Identify which cell holds the provided text, then report its (X, Y) central coordinate. 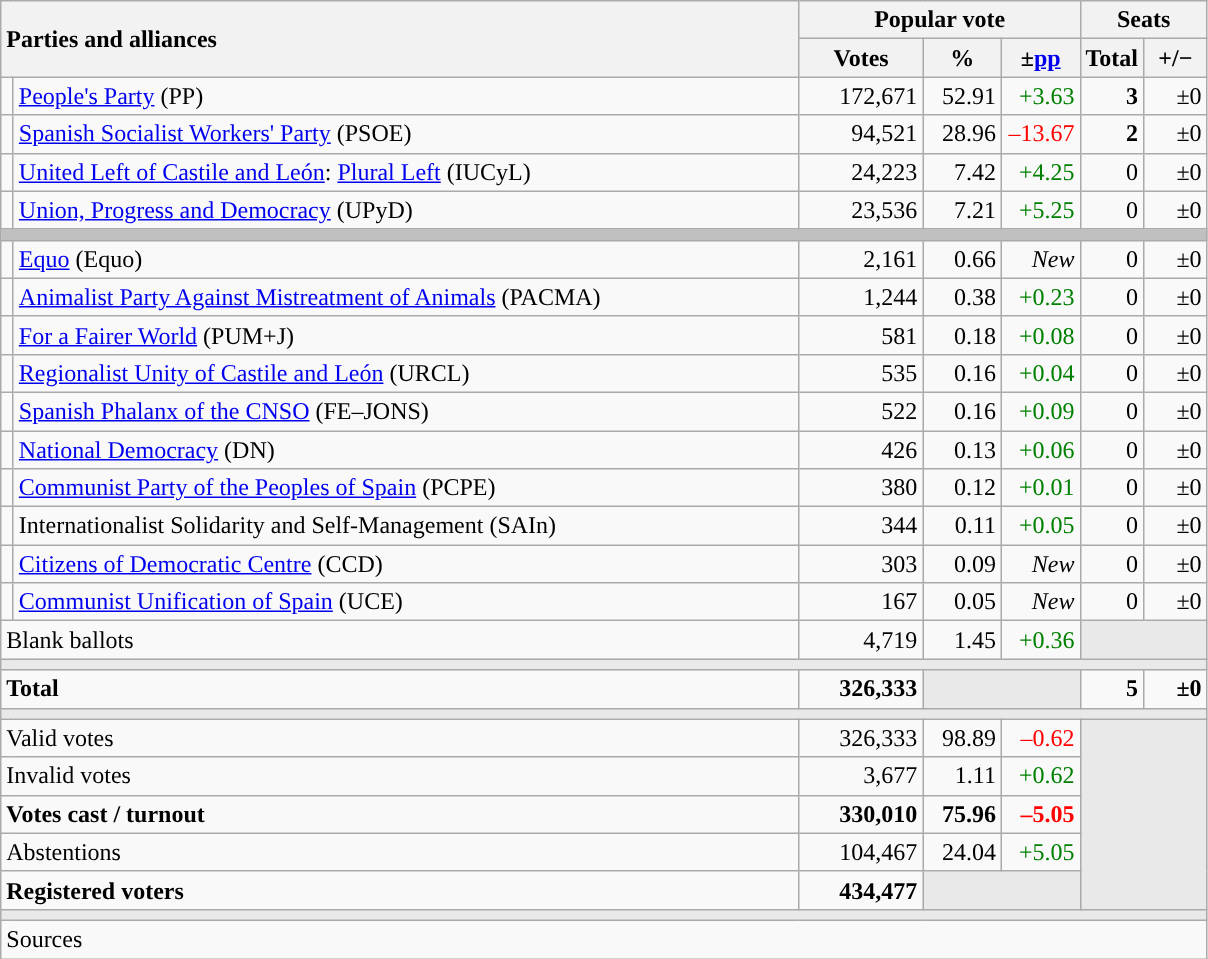
±pp (1040, 58)
7.21 (962, 210)
75.96 (962, 814)
Valid votes (400, 738)
1,244 (861, 297)
522 (861, 411)
Spanish Phalanx of the CNSO (FE–JONS) (406, 411)
+0.05 (1040, 526)
167 (861, 602)
303 (861, 564)
24,223 (861, 172)
1.45 (962, 640)
1.11 (962, 776)
23,536 (861, 210)
Votes (861, 58)
3,677 (861, 776)
0.13 (962, 449)
+5.25 (1040, 210)
Communist Unification of Spain (UCE) (406, 602)
Regionalist Unity of Castile and León (URCL) (406, 373)
Spanish Socialist Workers' Party (PSOE) (406, 134)
98.89 (962, 738)
% (962, 58)
United Left of Castile and León: Plural Left (IUCyL) (406, 172)
0.12 (962, 488)
+0.36 (1040, 640)
+0.62 (1040, 776)
426 (861, 449)
–13.67 (1040, 134)
0.66 (962, 259)
535 (861, 373)
330,010 (861, 814)
104,467 (861, 852)
+0.01 (1040, 488)
For a Fairer World (PUM+J) (406, 335)
Votes cast / turnout (400, 814)
0.38 (962, 297)
+0.23 (1040, 297)
Internationalist Solidarity and Self-Management (SAIn) (406, 526)
National Democracy (DN) (406, 449)
+0.06 (1040, 449)
2 (1112, 134)
+0.09 (1040, 411)
24.04 (962, 852)
Parties and alliances (400, 39)
Citizens of Democratic Centre (CCD) (406, 564)
+0.08 (1040, 335)
4,719 (861, 640)
0.11 (962, 526)
28.96 (962, 134)
0.05 (962, 602)
People's Party (PP) (406, 96)
380 (861, 488)
94,521 (861, 134)
5 (1112, 689)
+4.25 (1040, 172)
581 (861, 335)
Sources (604, 939)
+3.63 (1040, 96)
Popular vote (940, 20)
172,671 (861, 96)
Communist Party of the Peoples of Spain (PCPE) (406, 488)
Abstentions (400, 852)
7.42 (962, 172)
+0.04 (1040, 373)
Registered voters (400, 890)
–5.05 (1040, 814)
0.18 (962, 335)
Invalid votes (400, 776)
+/− (1176, 58)
2,161 (861, 259)
434,477 (861, 890)
–0.62 (1040, 738)
Animalist Party Against Mistreatment of Animals (PACMA) (406, 297)
Seats (1144, 20)
52.91 (962, 96)
Blank ballots (400, 640)
0.09 (962, 564)
+5.05 (1040, 852)
Equo (Equo) (406, 259)
344 (861, 526)
Union, Progress and Democracy (UPyD) (406, 210)
3 (1112, 96)
